From the cell containing the given text, extract its center point as [x, y] coordinate. 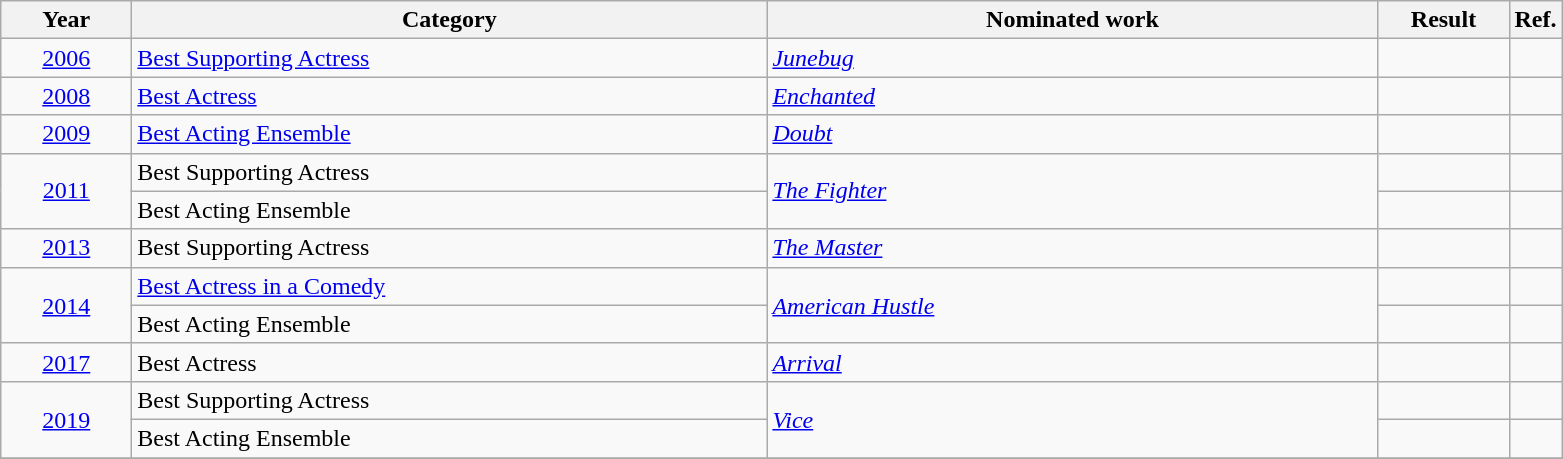
American Hustle [1072, 305]
Vice [1072, 419]
2019 [66, 419]
Enchanted [1072, 96]
Best Actress in a Comedy [450, 286]
Year [66, 20]
2013 [66, 248]
Doubt [1072, 134]
Result [1444, 20]
2009 [66, 134]
Nominated work [1072, 20]
Category [450, 20]
The Master [1072, 248]
Arrival [1072, 362]
2011 [66, 191]
2006 [66, 58]
2017 [66, 362]
Junebug [1072, 58]
2014 [66, 305]
2008 [66, 96]
Ref. [1536, 20]
The Fighter [1072, 191]
